From the cell containing the given text, extract its center point as [X, Y] coordinate. 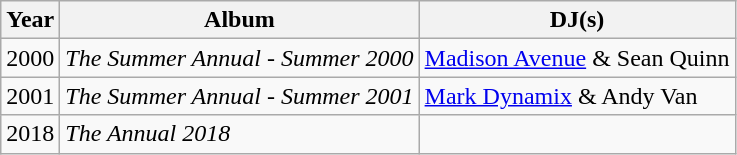
2001 [30, 96]
2018 [30, 134]
Album [240, 20]
The Summer Annual - Summer 2001 [240, 96]
2000 [30, 58]
Madison Avenue & Sean Quinn [577, 58]
The Annual 2018 [240, 134]
DJ(s) [577, 20]
The Summer Annual - Summer 2000 [240, 58]
Mark Dynamix & Andy Van [577, 96]
Year [30, 20]
